Capture the cell that displays the provided text and extract its (X, Y) central coordinate. 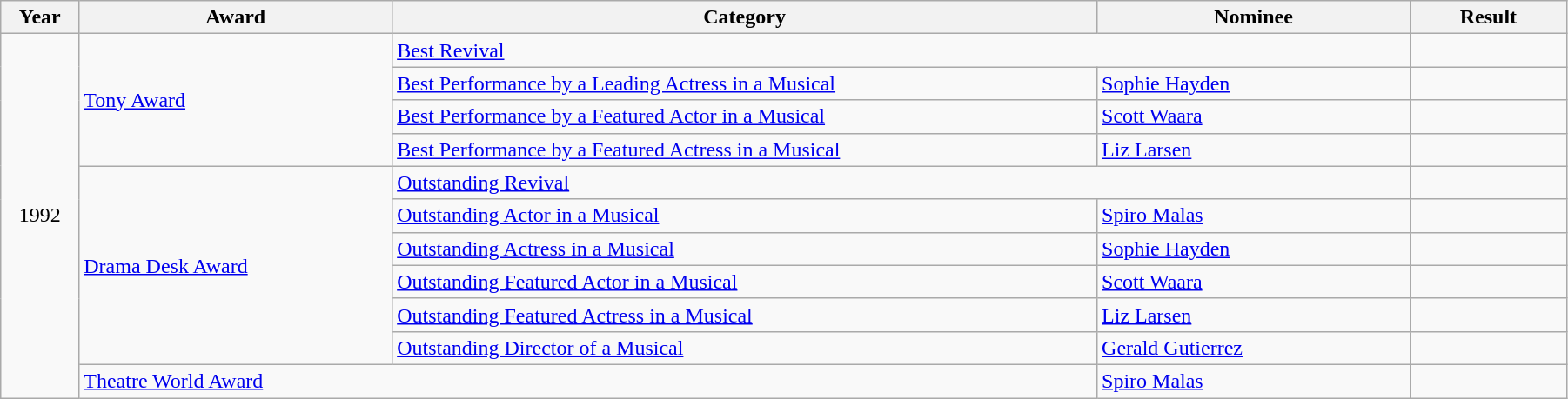
Result (1488, 17)
Outstanding Featured Actor in a Musical (745, 282)
Outstanding Director of a Musical (745, 348)
Gerald Gutierrez (1254, 348)
Drama Desk Award (236, 265)
1992 (40, 216)
Outstanding Actress in a Musical (745, 249)
Theatre World Award (588, 381)
Nominee (1254, 17)
Category (745, 17)
Award (236, 17)
Best Performance by a Featured Actor in a Musical (745, 116)
Outstanding Revival (901, 183)
Best Performance by a Leading Actress in a Musical (745, 83)
Best Revival (901, 50)
Outstanding Featured Actress in a Musical (745, 315)
Tony Award (236, 100)
Outstanding Actor in a Musical (745, 216)
Year (40, 17)
Best Performance by a Featured Actress in a Musical (745, 150)
